Scan for the cell matching the given text and deliver its (x, y) coordinate at center. 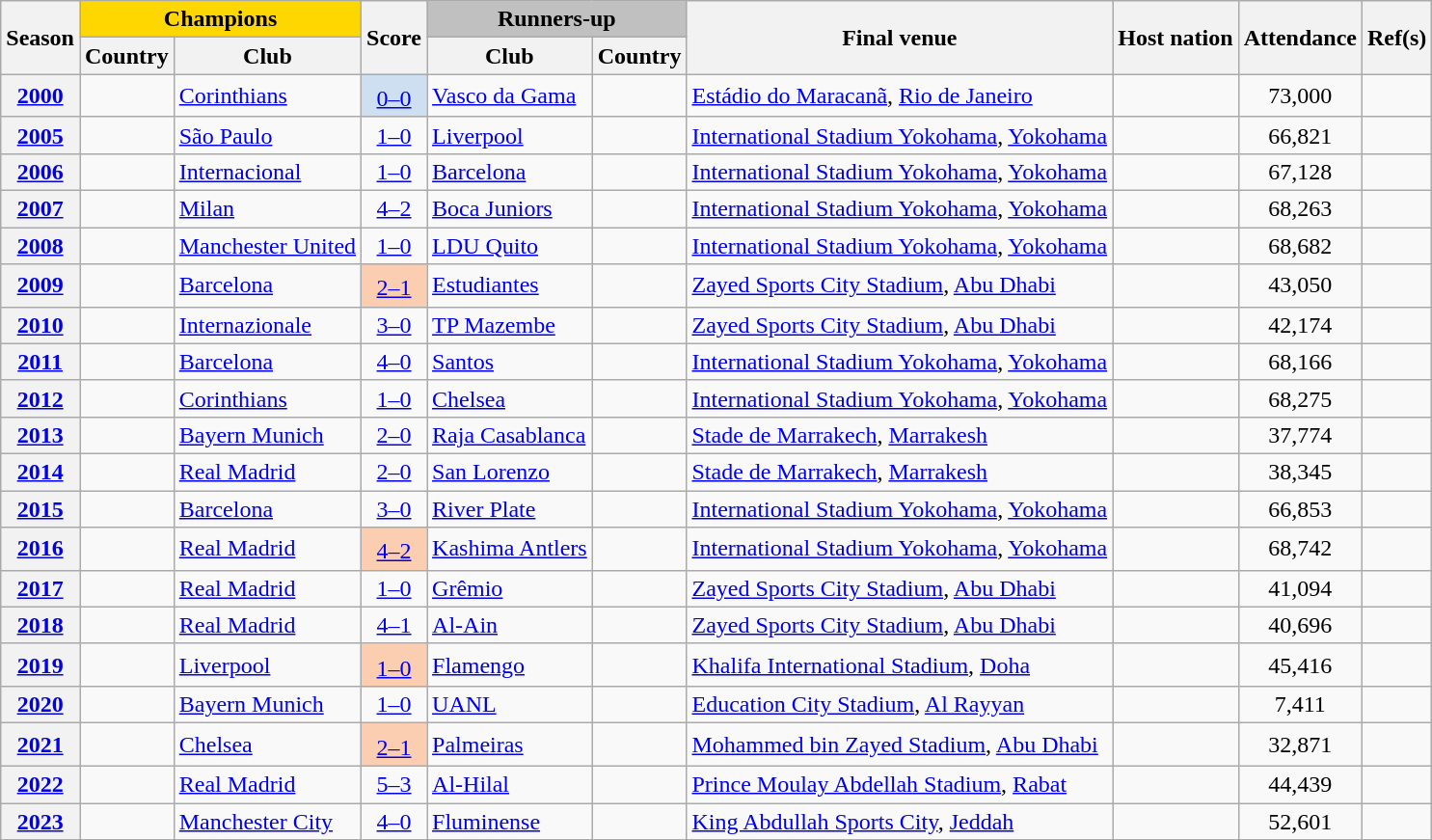
Al-Hilal (510, 784)
Raja Casablanca (510, 435)
68,263 (1300, 209)
52,601 (1300, 822)
38,345 (1300, 472)
66,853 (1300, 509)
Champions (220, 19)
Estádio do Maracanã, Rio de Janeiro (900, 96)
2017 (41, 588)
Internacional (267, 172)
Flamengo (510, 665)
68,275 (1300, 398)
TP Mazembe (510, 325)
River Plate (510, 509)
Manchester United (267, 246)
Fluminense (510, 822)
32,871 (1300, 745)
Prince Moulay Abdellah Stadium, Rabat (900, 784)
Manchester City (267, 822)
73,000 (1300, 96)
2009 (41, 285)
Runners-up (557, 19)
Estudiantes (510, 285)
41,094 (1300, 588)
37,774 (1300, 435)
Palmeiras (510, 745)
7,411 (1300, 705)
2019 (41, 665)
43,050 (1300, 285)
Kashima Antlers (510, 550)
Al-Ain (510, 625)
2018 (41, 625)
2006 (41, 172)
San Lorenzo (510, 472)
2010 (41, 325)
Season (41, 38)
2000 (41, 96)
2011 (41, 362)
4–1 (394, 625)
2021 (41, 745)
2023 (41, 822)
Host nation (1175, 38)
Education City Stadium, Al Rayyan (900, 705)
Score (394, 38)
67,128 (1300, 172)
2007 (41, 209)
45,416 (1300, 665)
2012 (41, 398)
5–3 (394, 784)
Mohammed bin Zayed Stadium, Abu Dhabi (900, 745)
2020 (41, 705)
2005 (41, 135)
King Abdullah Sports City, Jeddah (900, 822)
68,682 (1300, 246)
Vasco da Gama (510, 96)
Santos (510, 362)
42,174 (1300, 325)
2015 (41, 509)
Ref(s) (1397, 38)
2022 (41, 784)
Final venue (900, 38)
Khalifa International Stadium, Doha (900, 665)
LDU Quito (510, 246)
Grêmio (510, 588)
2008 (41, 246)
68,166 (1300, 362)
Boca Juniors (510, 209)
Internazionale (267, 325)
44,439 (1300, 784)
Attendance (1300, 38)
São Paulo (267, 135)
0–0 (394, 96)
2014 (41, 472)
40,696 (1300, 625)
UANL (510, 705)
2016 (41, 550)
2013 (41, 435)
68,742 (1300, 550)
Milan (267, 209)
66,821 (1300, 135)
